Provide the [x, y] coordinate of the cell's center where the given text is located.  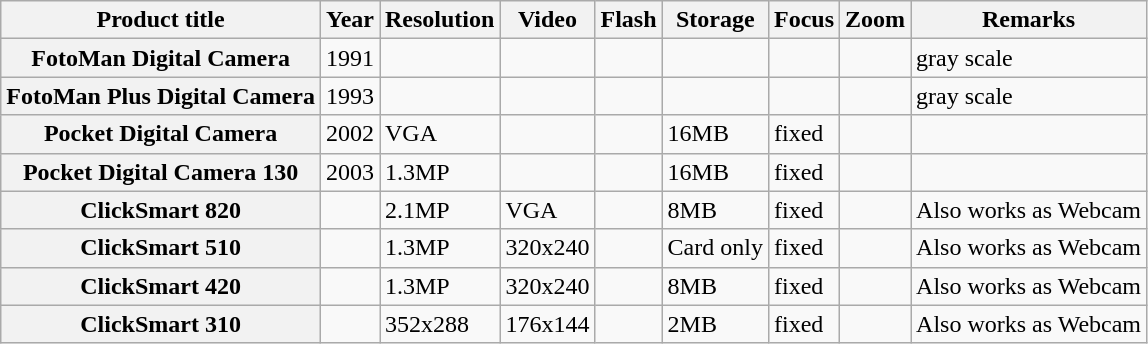
2003 [350, 172]
Card only [715, 248]
Pocket Digital Camera [161, 134]
2.1MP [440, 210]
Zoom [876, 20]
Pocket Digital Camera 130 [161, 172]
ClickSmart 820 [161, 210]
Remarks [1029, 20]
FotoMan Digital Camera [161, 58]
176x144 [548, 324]
ClickSmart 420 [161, 286]
2002 [350, 134]
ClickSmart 310 [161, 324]
FotoMan Plus Digital Camera [161, 96]
1991 [350, 58]
ClickSmart 510 [161, 248]
Product title [161, 20]
Flash [628, 20]
Focus [804, 20]
352x288 [440, 324]
Year [350, 20]
Video [548, 20]
1993 [350, 96]
Resolution [440, 20]
2MB [715, 324]
Storage [715, 20]
